Provide the [X, Y] coordinate of the cell's center where the given text is located.  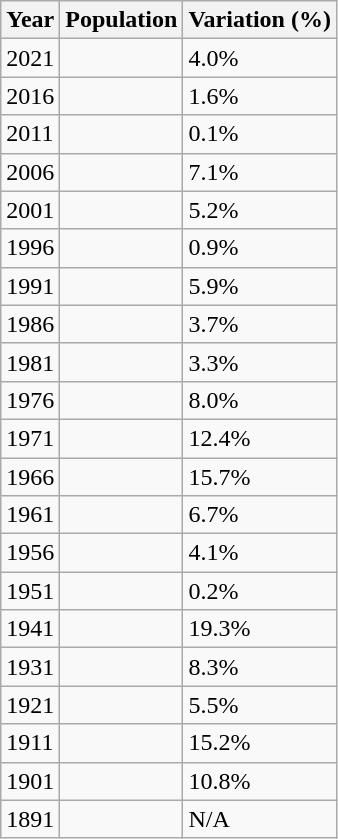
8.0% [260, 400]
1941 [30, 629]
1961 [30, 515]
2006 [30, 172]
3.3% [260, 362]
4.0% [260, 58]
1966 [30, 477]
1986 [30, 324]
1951 [30, 591]
1991 [30, 286]
19.3% [260, 629]
12.4% [260, 438]
5.9% [260, 286]
7.1% [260, 172]
1996 [30, 248]
10.8% [260, 781]
5.5% [260, 705]
0.9% [260, 248]
Population [122, 20]
Year [30, 20]
15.2% [260, 743]
N/A [260, 819]
2021 [30, 58]
0.2% [260, 591]
6.7% [260, 515]
1981 [30, 362]
1971 [30, 438]
2016 [30, 96]
0.1% [260, 134]
Variation (%) [260, 20]
1921 [30, 705]
3.7% [260, 324]
15.7% [260, 477]
1.6% [260, 96]
4.1% [260, 553]
2001 [30, 210]
8.3% [260, 667]
1911 [30, 743]
1901 [30, 781]
2011 [30, 134]
5.2% [260, 210]
1976 [30, 400]
1931 [30, 667]
1956 [30, 553]
1891 [30, 819]
